Detect which cell encompasses the target text, then output its (X, Y) center coordinate. 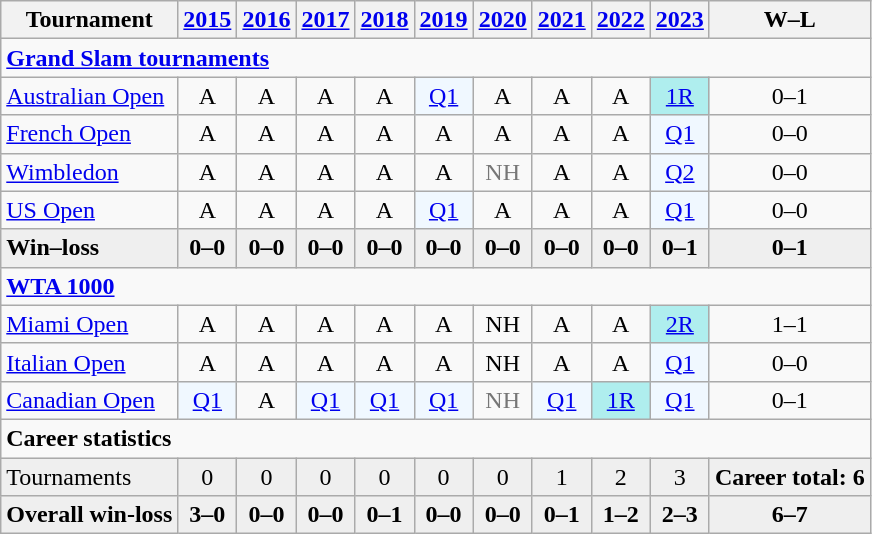
2022 (620, 20)
Canadian Open (90, 400)
2–3 (680, 515)
Italian Open (90, 362)
Tournament (90, 20)
2017 (326, 20)
Tournaments (90, 477)
1–2 (620, 515)
3 (680, 477)
2016 (266, 20)
6–7 (790, 515)
Career statistics (436, 438)
Miami Open (90, 324)
2020 (502, 20)
1 (562, 477)
2R (680, 324)
Career total: 6 (790, 477)
Overall win-loss (90, 515)
2015 (208, 20)
French Open (90, 134)
2018 (384, 20)
2021 (562, 20)
WTA 1000 (436, 286)
3–0 (208, 515)
W–L (790, 20)
US Open (90, 210)
Wimbledon (90, 172)
2 (620, 477)
2019 (444, 20)
Win–loss (90, 248)
1–1 (790, 324)
2023 (680, 20)
Grand Slam tournaments (436, 58)
Q2 (680, 172)
Australian Open (90, 96)
